Detect which cell encompasses the target text, then output its (x, y) center coordinate. 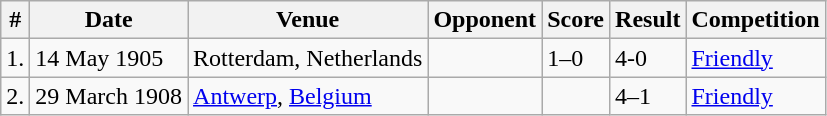
2. (16, 96)
Opponent (485, 20)
Competition (756, 20)
Result (648, 20)
Rotterdam, Netherlands (308, 58)
4–1 (648, 96)
1. (16, 58)
Venue (308, 20)
Antwerp, Belgium (308, 96)
Score (576, 20)
Date (109, 20)
4-0 (648, 58)
14 May 1905 (109, 58)
1–0 (576, 58)
# (16, 20)
29 March 1908 (109, 96)
